Determine the (X, Y) coordinate at the center of the cell enclosing the given text.  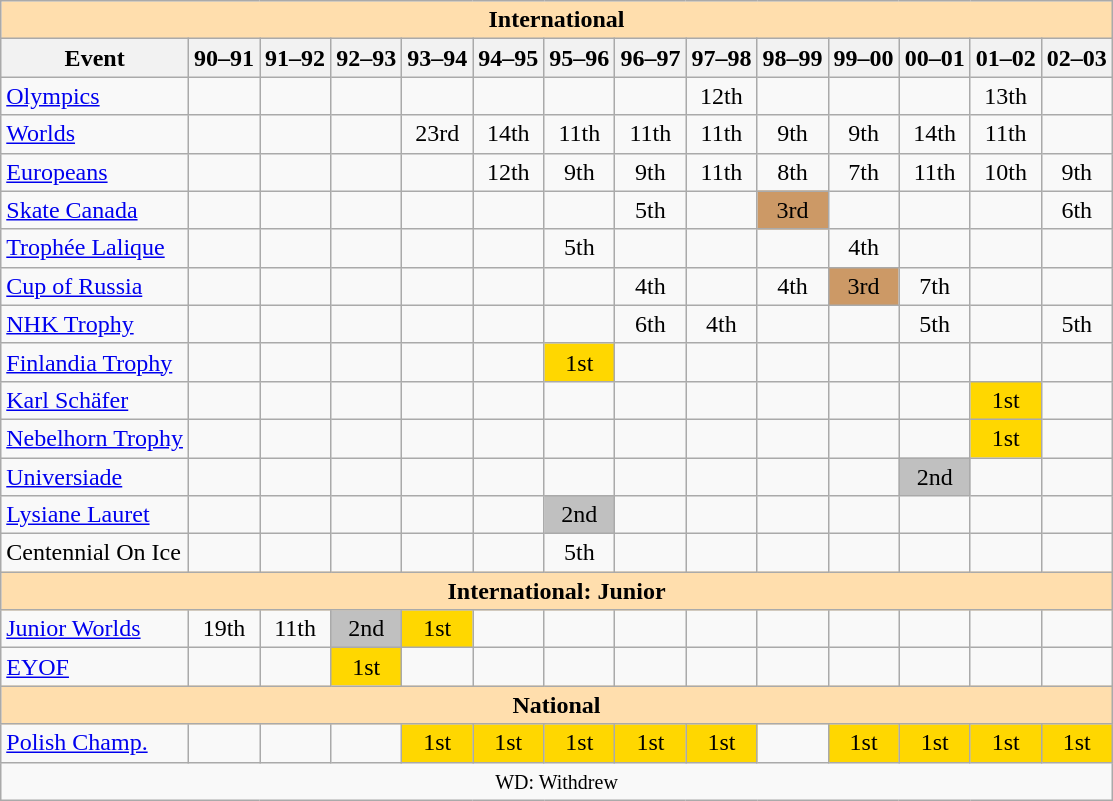
Karl Schäfer (95, 400)
96–97 (650, 58)
International (557, 20)
WD: Withdrew (557, 781)
13th (1006, 96)
8th (792, 172)
90–91 (224, 58)
Europeans (95, 172)
Lysiane Lauret (95, 515)
92–93 (366, 58)
Event (95, 58)
00–01 (934, 58)
National (557, 705)
Cup of Russia (95, 286)
EYOF (95, 667)
Polish Champ. (95, 743)
NHK Trophy (95, 324)
Finlandia Trophy (95, 362)
Nebelhorn Trophy (95, 438)
Skate Canada (95, 210)
19th (224, 629)
98–99 (792, 58)
91–92 (296, 58)
94–95 (508, 58)
95–96 (580, 58)
Centennial On Ice (95, 553)
99–00 (864, 58)
23rd (438, 134)
Olympics (95, 96)
02–03 (1076, 58)
97–98 (722, 58)
01–02 (1006, 58)
93–94 (438, 58)
Worlds (95, 134)
Junior Worlds (95, 629)
International: Junior (557, 591)
Trophée Lalique (95, 248)
Universiade (95, 477)
10th (1006, 172)
